Search for the cell housing the specified text and yield its (X, Y) center coordinate. 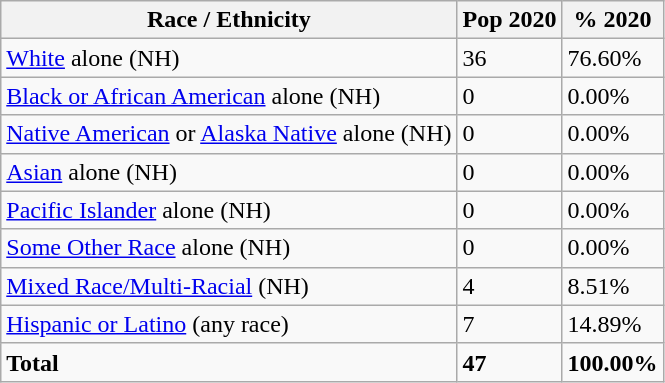
8.51% (612, 286)
100.00% (612, 362)
47 (510, 362)
7 (510, 324)
4 (510, 286)
% 2020 (612, 20)
Some Other Race alone (NH) (229, 248)
14.89% (612, 324)
Native American or Alaska Native alone (NH) (229, 134)
Black or African American alone (NH) (229, 96)
Total (229, 362)
Pop 2020 (510, 20)
White alone (NH) (229, 58)
Race / Ethnicity (229, 20)
Asian alone (NH) (229, 172)
36 (510, 58)
Pacific Islander alone (NH) (229, 210)
Mixed Race/Multi-Racial (NH) (229, 286)
76.60% (612, 58)
Hispanic or Latino (any race) (229, 324)
